Find where the given text appears and provide that cell's center as [X, Y] coordinate. 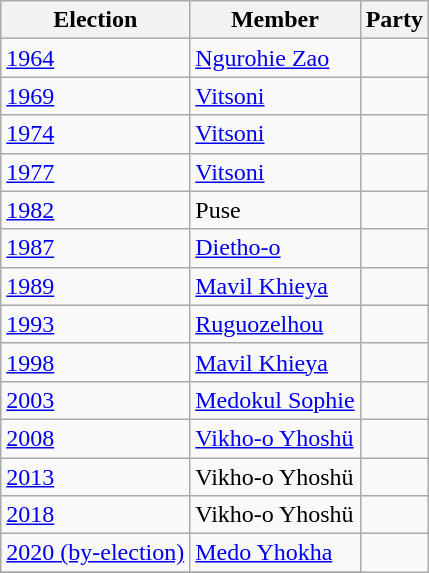
1982 [96, 210]
2003 [96, 400]
1964 [96, 58]
Member [275, 20]
1998 [96, 362]
2018 [96, 515]
2013 [96, 477]
1987 [96, 248]
Ngurohie Zao [275, 58]
Dietho-o [275, 248]
Election [96, 20]
2008 [96, 438]
Medokul Sophie [275, 400]
1974 [96, 134]
2020 (by-election) [96, 553]
1969 [96, 96]
1993 [96, 324]
Party [394, 20]
1989 [96, 286]
Medo Yhokha [275, 553]
1977 [96, 172]
Ruguozelhou [275, 324]
Puse [275, 210]
